Identify which cell holds the provided text, then report its (x, y) central coordinate. 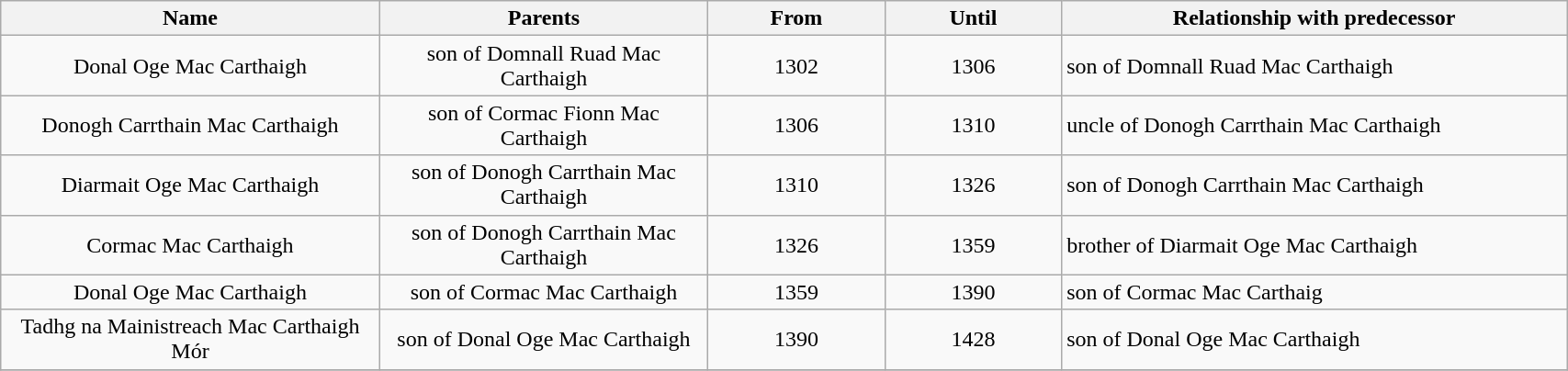
son of Cormac Mac Carthaig (1314, 292)
son of Cormac Mac Carthaigh (544, 292)
uncle of Donogh Carrthain Mac Carthaigh (1314, 125)
Until (973, 18)
Tadhg na Mainistreach Mac Carthaigh Mór (190, 340)
son of Cormac Fionn Mac Carthaigh (544, 125)
brother of Diarmait Oge Mac Carthaigh (1314, 244)
Donogh Carrthain Mac Carthaigh (190, 125)
1302 (796, 66)
Relationship with predecessor (1314, 18)
Cormac Mac Carthaigh (190, 244)
Diarmait Oge Mac Carthaigh (190, 185)
From (796, 18)
1428 (973, 340)
Parents (544, 18)
Name (190, 18)
